Provide the (x, y) coordinate of the cell's center where the given text is located.  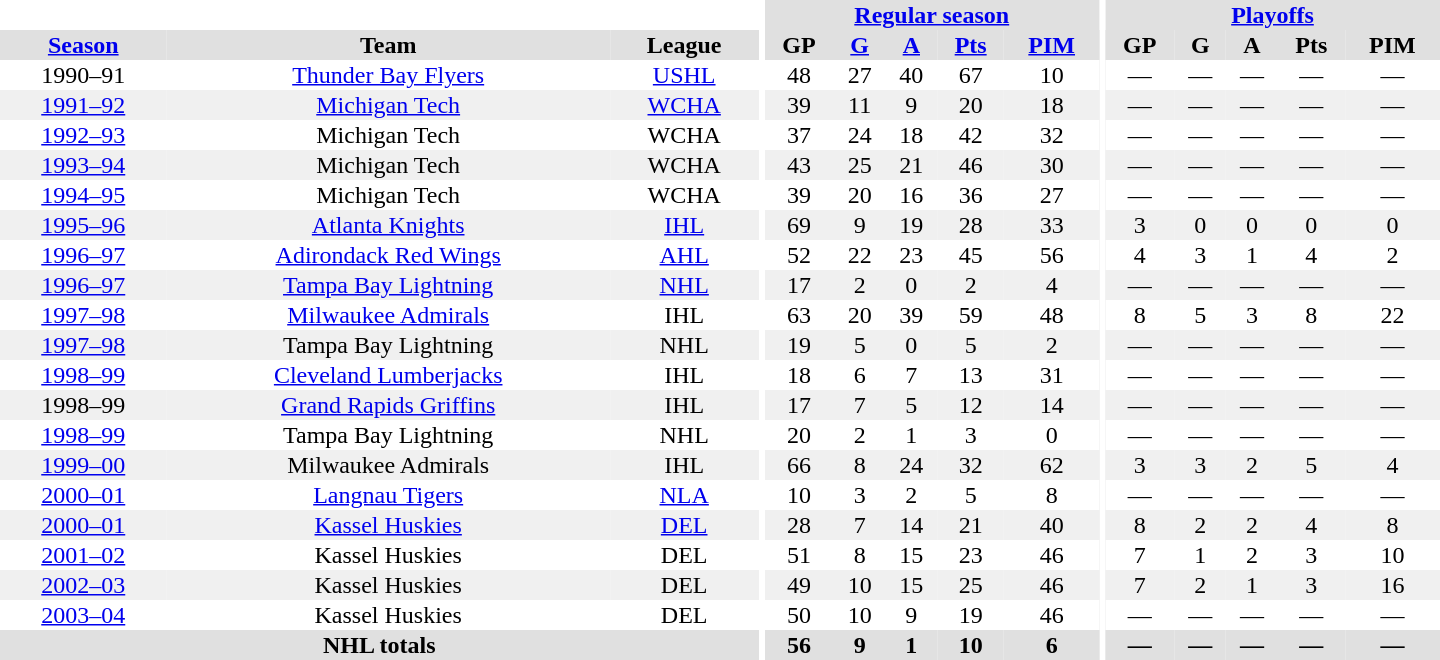
Team (388, 45)
Season (84, 45)
Langnau Tigers (388, 495)
2002–03 (84, 585)
30 (1052, 165)
13 (970, 375)
Adirondack Red Wings (388, 255)
37 (799, 135)
Regular season (932, 15)
36 (970, 195)
33 (1052, 225)
League (684, 45)
Grand Rapids Griffins (388, 405)
31 (1052, 375)
1995–96 (84, 225)
49 (799, 585)
NHL totals (380, 645)
45 (970, 255)
NLA (684, 495)
42 (970, 135)
59 (970, 315)
12 (970, 405)
1994–95 (84, 195)
2001–02 (84, 555)
Cleveland Lumberjacks (388, 375)
50 (799, 615)
63 (799, 315)
1990–91 (84, 75)
1991–92 (84, 105)
Atlanta Knights (388, 225)
1992–93 (84, 135)
11 (860, 105)
52 (799, 255)
62 (1052, 465)
67 (970, 75)
Playoffs (1272, 15)
43 (799, 165)
AHL (684, 255)
66 (799, 465)
51 (799, 555)
69 (799, 225)
1999–00 (84, 465)
1993–94 (84, 165)
USHL (684, 75)
2003–04 (84, 615)
Thunder Bay Flyers (388, 75)
